Search for the cell housing the specified text and yield its [x, y] center coordinate. 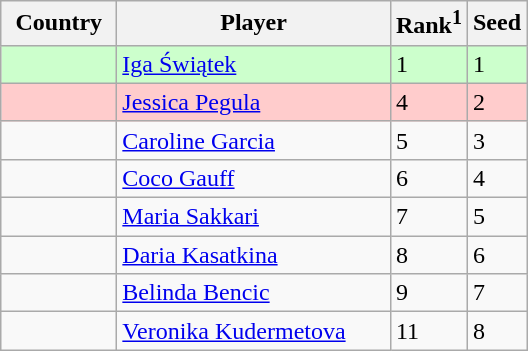
2 [496, 102]
Country [59, 24]
9 [428, 293]
Coco Gauff [254, 178]
Jessica Pegula [254, 102]
Seed [496, 24]
Rank1 [428, 24]
Iga Świątek [254, 64]
11 [428, 331]
Player [254, 24]
Belinda Bencic [254, 293]
Daria Kasatkina [254, 255]
Caroline Garcia [254, 140]
Maria Sakkari [254, 217]
Veronika Kudermetova [254, 331]
3 [496, 140]
